For the text-containing cell, return its midpoint in (X, Y) coordinate format. 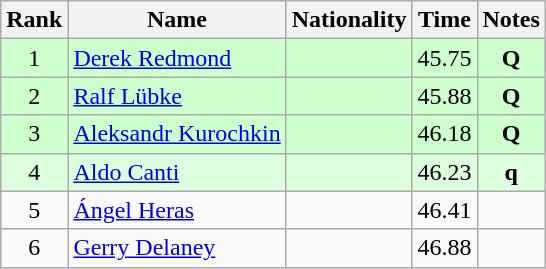
46.18 (444, 134)
2 (34, 96)
5 (34, 210)
45.88 (444, 96)
Ángel Heras (177, 210)
Gerry Delaney (177, 248)
q (511, 172)
6 (34, 248)
Nationality (349, 20)
4 (34, 172)
1 (34, 58)
3 (34, 134)
46.41 (444, 210)
46.23 (444, 172)
Ralf Lübke (177, 96)
45.75 (444, 58)
Derek Redmond (177, 58)
Time (444, 20)
Aldo Canti (177, 172)
Rank (34, 20)
Notes (511, 20)
Name (177, 20)
46.88 (444, 248)
Aleksandr Kurochkin (177, 134)
